Detect which cell encompasses the target text, then output its (x, y) center coordinate. 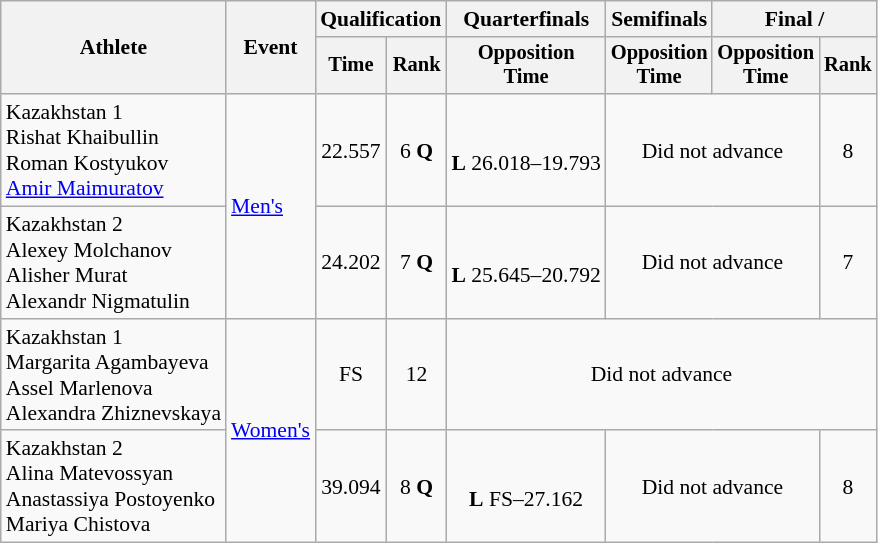
Time (351, 66)
Kazakhstan 2Alina MatevossyanAnastassiya PostoyenkoMariya Chistova (114, 487)
24.202 (351, 263)
6 Q (417, 150)
Athlete (114, 48)
12 (417, 375)
L 26.018–19.793 (526, 150)
Men's (270, 206)
L FS–27.162 (526, 487)
Kazakhstan 1Rishat KhaibullinRoman KostyukovAmir Maimuratov (114, 150)
Women's (270, 431)
Semifinals (660, 19)
22.557 (351, 150)
Kazakhstan 2Alexey MolchanovAlisher MuratAlexandr Nigmatulin (114, 263)
Event (270, 48)
FS (351, 375)
Qualification (380, 19)
Final / (794, 19)
8 Q (417, 487)
7 Q (417, 263)
7 (848, 263)
L 25.645–20.792 (526, 263)
Kazakhstan 1Margarita AgambayevaAssel MarlenovaAlexandra Zhiznevskaya (114, 375)
Quarterfinals (526, 19)
39.094 (351, 487)
